Pinpoint the cell where the given text exists, returning its [X, Y] midpoint coordinate. 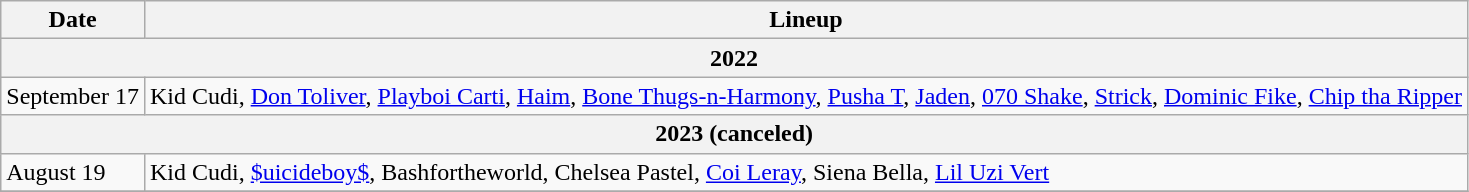
Kid Cudi, Don Toliver, Playboi Carti, Haim, Bone Thugs-n-Harmony, Pusha T, Jaden, 070 Shake, Strick, Dominic Fike, Chip tha Ripper [806, 96]
2023 (canceled) [734, 134]
Lineup [806, 20]
Kid Cudi, $uicideboy$, Bashfortheworld, Chelsea Pastel, Coi Leray, Siena Bella, Lil Uzi Vert [806, 172]
September 17 [73, 96]
2022 [734, 58]
August 19 [73, 172]
Date [73, 20]
